From the cell containing the given text, extract its center point as (X, Y) coordinate. 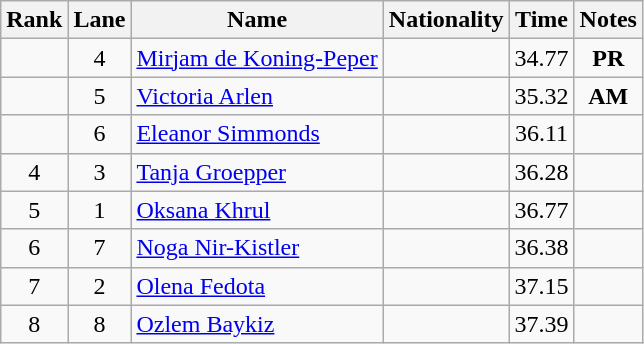
Mirjam de Koning-Peper (257, 58)
Nationality (446, 20)
Oksana Khrul (257, 210)
37.39 (542, 324)
1 (100, 210)
35.32 (542, 96)
Time (542, 20)
37.15 (542, 286)
36.77 (542, 210)
Rank (34, 20)
Tanja Groepper (257, 172)
2 (100, 286)
PR (608, 58)
Eleanor Simmonds (257, 134)
Ozlem Baykiz (257, 324)
36.38 (542, 248)
Lane (100, 20)
Notes (608, 20)
Olena Fedota (257, 286)
Noga Nir-Kistler (257, 248)
34.77 (542, 58)
Name (257, 20)
Victoria Arlen (257, 96)
3 (100, 172)
AM (608, 96)
36.28 (542, 172)
36.11 (542, 134)
